From the cell containing the given text, extract its center point as (X, Y) coordinate. 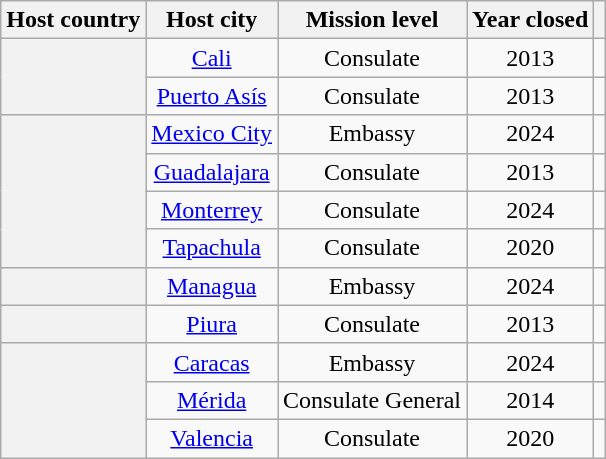
Mérida (212, 400)
Host country (74, 20)
Consulate General (372, 400)
Host city (212, 20)
Cali (212, 58)
Year closed (530, 20)
Mexico City (212, 134)
Caracas (212, 362)
2014 (530, 400)
Managua (212, 286)
Piura (212, 324)
Monterrey (212, 210)
Mission level (372, 20)
Guadalajara (212, 172)
Puerto Asís (212, 96)
Tapachula (212, 248)
Valencia (212, 438)
